Extract the [x, y] coordinate from the center of the cell holding the provided text.  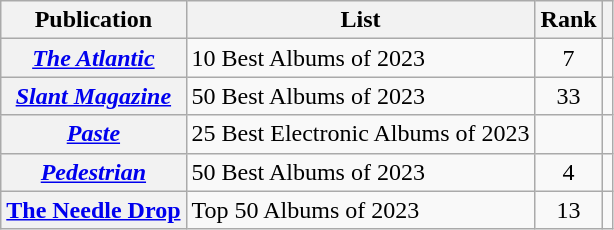
Rank [568, 20]
Slant Magazine [94, 96]
The Needle Drop [94, 210]
7 [568, 58]
The Atlantic [94, 58]
Top 50 Albums of 2023 [360, 210]
Publication [94, 20]
13 [568, 210]
Pedestrian [94, 172]
Paste [94, 134]
33 [568, 96]
25 Best Electronic Albums of 2023 [360, 134]
List [360, 20]
10 Best Albums of 2023 [360, 58]
4 [568, 172]
